Return the (x, y) coordinate for the center point of the cell that contains the specified text.  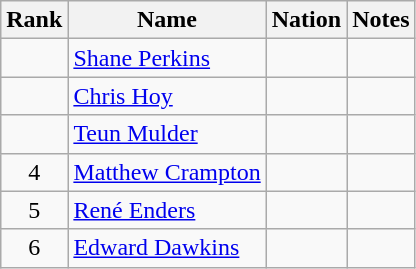
René Enders (167, 210)
Teun Mulder (167, 134)
6 (34, 248)
Notes (381, 20)
Name (167, 20)
4 (34, 172)
Rank (34, 20)
Edward Dawkins (167, 248)
Matthew Crampton (167, 172)
Shane Perkins (167, 58)
5 (34, 210)
Chris Hoy (167, 96)
Nation (306, 20)
